Output the [x, y] coordinate of the center of the cell containing the given text.  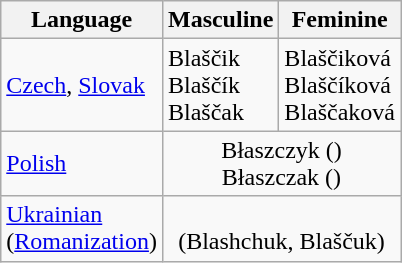
Feminine [340, 20]
Błaszczyk () Błaszczak () [281, 164]
Polish [82, 164]
Blaščiková Blaščíková Blaščaková [340, 85]
Language [82, 20]
Masculine [220, 20]
Czech, Slovak [82, 85]
Ukrainian (Romanization) [82, 228]
(Blashchuk, Blaščuk) [281, 228]
Blaščik Blaščík Blaščak [220, 85]
